From the cell containing the given text, extract its center point as (X, Y) coordinate. 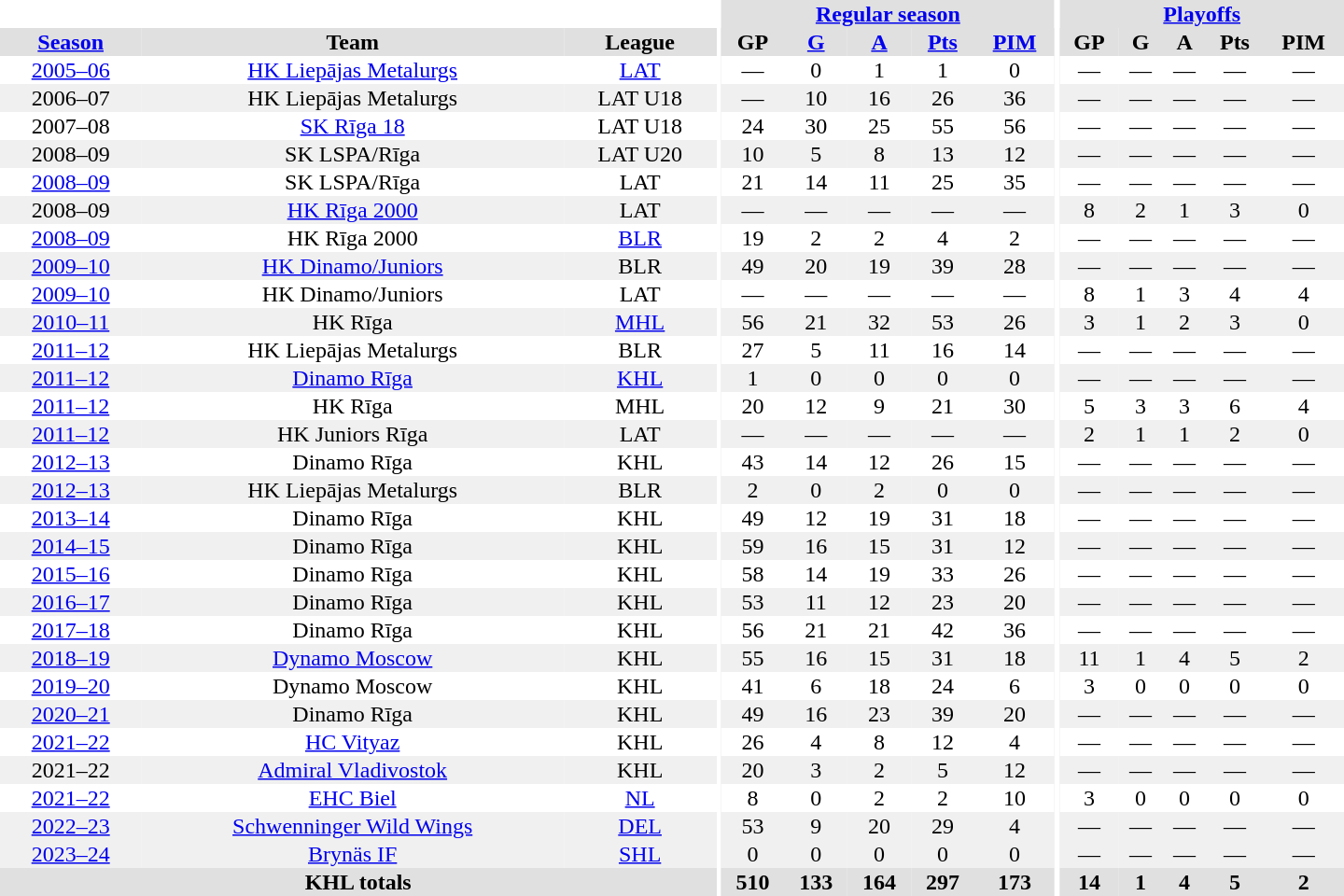
33 (943, 574)
KHL totals (358, 882)
Regular season (888, 14)
32 (879, 322)
Schwenninger Wild Wings (353, 826)
Season (71, 42)
2006–07 (71, 98)
Team (353, 42)
27 (752, 350)
NL (640, 798)
28 (1015, 266)
13 (943, 154)
2015–16 (71, 574)
2020–21 (71, 714)
HK Juniors Rīga (353, 434)
EHC Biel (353, 798)
2013–14 (71, 518)
2010–11 (71, 322)
173 (1015, 882)
SHL (640, 854)
510 (752, 882)
2019–20 (71, 686)
43 (752, 462)
35 (1015, 182)
DEL (640, 826)
41 (752, 686)
2022–23 (71, 826)
Brynäs IF (353, 854)
Admiral Vladivostok (353, 770)
297 (943, 882)
HC Vityaz (353, 742)
2016–17 (71, 602)
164 (879, 882)
133 (816, 882)
59 (752, 546)
2017–18 (71, 630)
2005–06 (71, 70)
58 (752, 574)
29 (943, 826)
2014–15 (71, 546)
Playoffs (1202, 14)
2023–24 (71, 854)
League (640, 42)
42 (943, 630)
2018–19 (71, 658)
SK Rīga 18 (353, 126)
2007–08 (71, 126)
LAT U20 (640, 154)
